Output the (X, Y) coordinate of the center of the cell containing the given text.  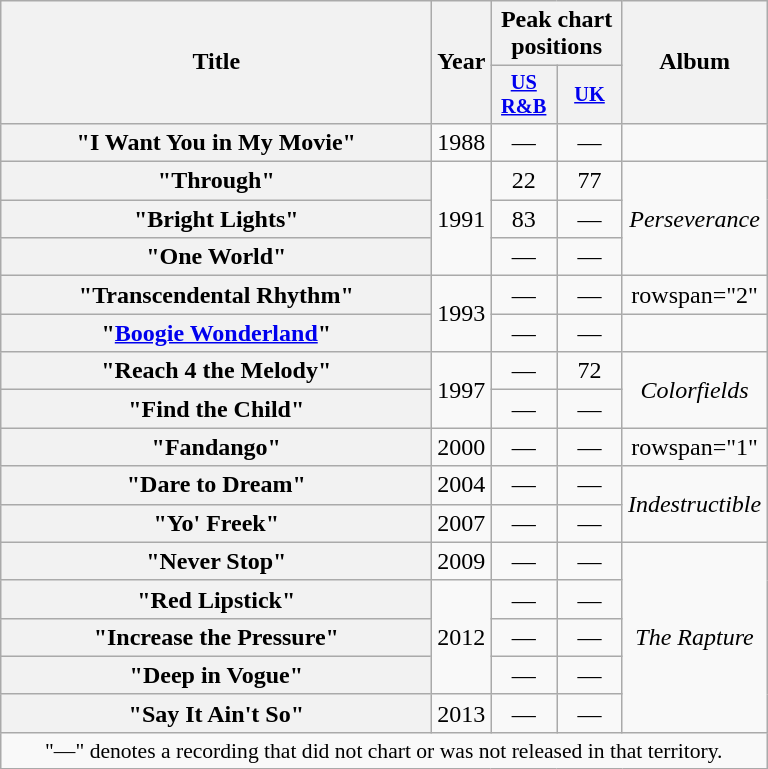
"Find the Child" (216, 409)
Year (462, 62)
"Never Stop" (216, 561)
"Transcendental Rhythm" (216, 295)
USR&B (524, 95)
Album (694, 62)
72 (590, 371)
"Say It Ain't So" (216, 713)
Title (216, 62)
"Red Lipstick" (216, 599)
"Dare to Dream" (216, 485)
1991 (462, 219)
77 (590, 181)
Indestructible (694, 504)
22 (524, 181)
rowspan="2" (694, 295)
"—" denotes a recording that did not chart or was not released in that territory. (384, 750)
"Deep in Vogue" (216, 675)
The Rapture (694, 637)
Colorfields (694, 390)
1997 (462, 390)
1993 (462, 314)
UK (590, 95)
"Reach 4 the Melody" (216, 371)
"Yo' Freek" (216, 523)
Perseverance (694, 219)
"I Want You in My Movie" (216, 142)
2009 (462, 561)
Peak chart positions (556, 34)
2004 (462, 485)
"Through" (216, 181)
rowspan="1" (694, 447)
83 (524, 219)
"One World" (216, 257)
"Boogie Wonderland" (216, 333)
2013 (462, 713)
2012 (462, 637)
"Increase the Pressure" (216, 637)
"Fandango" (216, 447)
1988 (462, 142)
2000 (462, 447)
"Bright Lights" (216, 219)
2007 (462, 523)
